Provide the (x, y) coordinate of the cell's center where the given text is located.  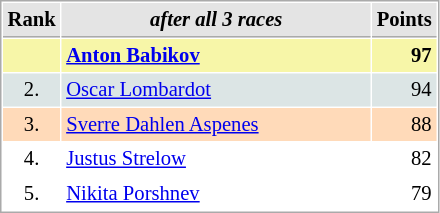
Points (404, 20)
2. (32, 90)
94 (404, 90)
79 (404, 194)
Nikita Porshnev (216, 194)
3. (32, 124)
88 (404, 124)
Rank (32, 20)
Justus Strelow (216, 158)
5. (32, 194)
82 (404, 158)
after all 3 races (216, 20)
Oscar Lombardot (216, 90)
4. (32, 158)
Anton Babikov (216, 56)
97 (404, 56)
Sverre Dahlen Aspenes (216, 124)
